Return [x, y] of the center of cell containing provided text 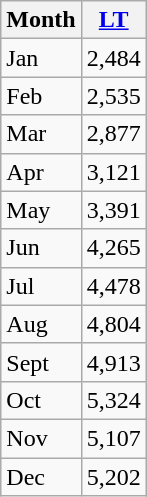
2,877 [114, 134]
Jun [41, 248]
4,804 [114, 324]
3,121 [114, 172]
Aug [41, 324]
Dec [41, 477]
3,391 [114, 210]
Jul [41, 286]
Jan [41, 58]
Sept [41, 362]
4,478 [114, 286]
Nov [41, 438]
2,484 [114, 58]
Feb [41, 96]
Mar [41, 134]
Apr [41, 172]
4,265 [114, 248]
May [41, 210]
5,324 [114, 400]
Oct [41, 400]
5,107 [114, 438]
LT [114, 20]
2,535 [114, 96]
Month [41, 20]
5,202 [114, 477]
4,913 [114, 362]
